Determine the (x, y) coordinate at the center of the cell enclosing the given text.  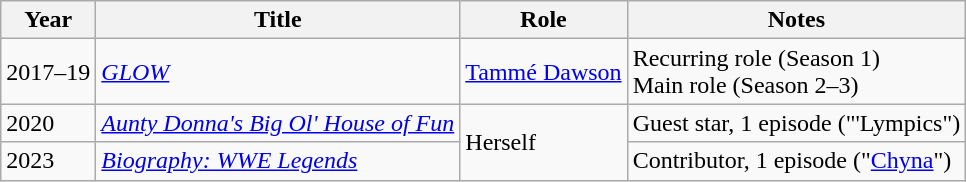
Aunty Donna's Big Ol' House of Fun (278, 123)
Notes (796, 20)
Guest star, 1 episode ("'Lympics") (796, 123)
2020 (48, 123)
Recurring role (Season 1)Main role (Season 2–3) (796, 72)
Contributor, 1 episode ("Chyna") (796, 161)
Role (544, 20)
Herself (544, 142)
Title (278, 20)
Year (48, 20)
2017–19 (48, 72)
Biography: WWE Legends (278, 161)
Tammé Dawson (544, 72)
GLOW (278, 72)
2023 (48, 161)
